Scan for the cell matching the given text and deliver its (x, y) coordinate at center. 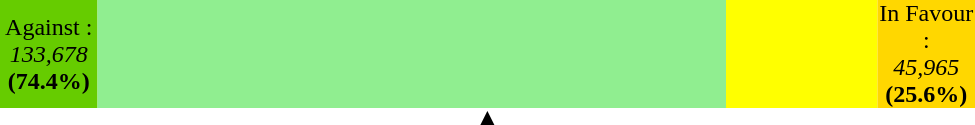
Against : 133,678 (74.4%) (49, 54)
In Favour : 45,965 (25.6%) (926, 54)
